From the cell containing the given text, extract its center point as (x, y) coordinate. 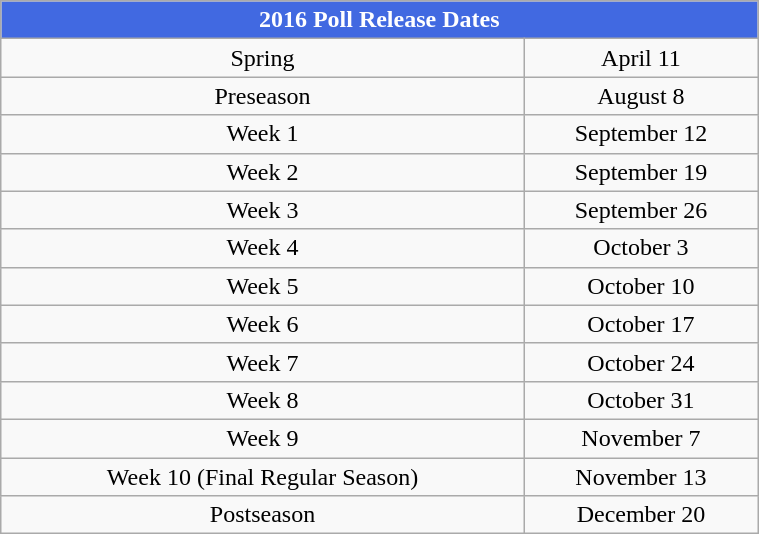
Week 2 (263, 172)
Week 8 (263, 400)
Week 10 (Final Regular Season) (263, 477)
October 3 (640, 248)
September 19 (640, 172)
Postseason (263, 515)
October 17 (640, 324)
April 11 (640, 58)
Week 7 (263, 362)
Week 5 (263, 286)
Week 4 (263, 248)
Week 6 (263, 324)
2016 Poll Release Dates (380, 20)
October 31 (640, 400)
Spring (263, 58)
November 13 (640, 477)
August 8 (640, 96)
September 26 (640, 210)
September 12 (640, 134)
October 10 (640, 286)
Week 3 (263, 210)
October 24 (640, 362)
December 20 (640, 515)
Week 9 (263, 438)
November 7 (640, 438)
Preseason (263, 96)
Week 1 (263, 134)
